Identify which cell holds the provided text, then report its [x, y] central coordinate. 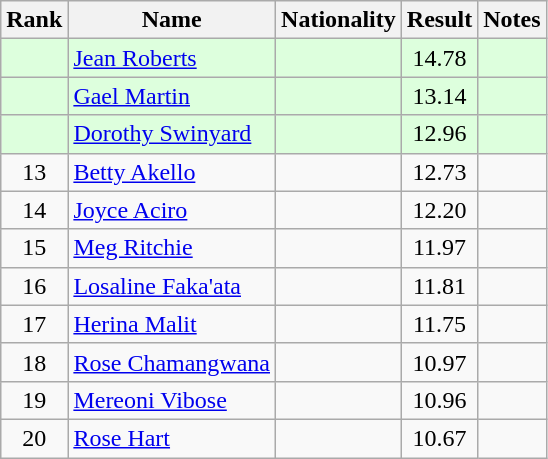
15 [34, 248]
12.20 [439, 210]
Herina Malit [172, 324]
12.96 [439, 134]
Notes [512, 20]
10.96 [439, 400]
11.97 [439, 248]
Jean Roberts [172, 58]
19 [34, 400]
Joyce Aciro [172, 210]
Meg Ritchie [172, 248]
Betty Akello [172, 172]
17 [34, 324]
Rose Hart [172, 438]
Losaline Faka'ata [172, 286]
Result [439, 20]
18 [34, 362]
12.73 [439, 172]
10.67 [439, 438]
Rank [34, 20]
16 [34, 286]
14 [34, 210]
Mereoni Vibose [172, 400]
Gael Martin [172, 96]
11.81 [439, 286]
20 [34, 438]
Dorothy Swinyard [172, 134]
14.78 [439, 58]
Name [172, 20]
Rose Chamangwana [172, 362]
10.97 [439, 362]
13 [34, 172]
13.14 [439, 96]
Nationality [339, 20]
11.75 [439, 324]
